Return [x, y] of the center of cell containing provided text 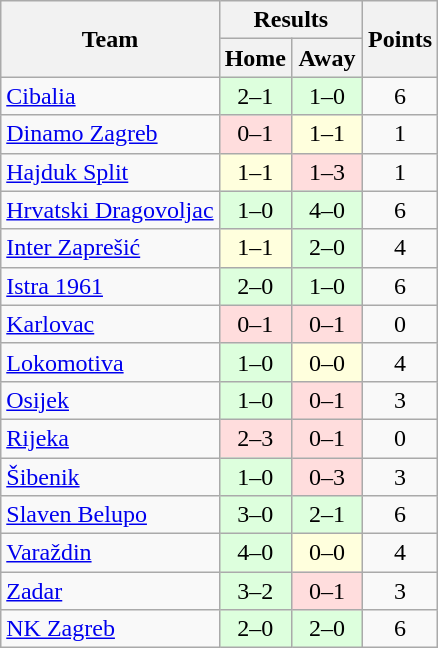
Karlovac [110, 324]
Zadar [110, 591]
0–3 [326, 477]
1–3 [326, 172]
Points [400, 39]
3–2 [255, 591]
Team [110, 39]
Rijeka [110, 438]
Home [255, 58]
Inter Zaprešić [110, 248]
Osijek [110, 400]
Dinamo Zagreb [110, 134]
2–3 [255, 438]
Varaždin [110, 553]
Šibenik [110, 477]
Results [290, 20]
Away [326, 58]
Istra 1961 [110, 286]
Hajduk Split [110, 172]
Hrvatski Dragovoljac [110, 210]
Slaven Belupo [110, 515]
Lokomotiva [110, 362]
Cibalia [110, 96]
NK Zagreb [110, 629]
3–0 [255, 515]
